Determine the [X, Y] coordinate at the center of the cell enclosing the given text.  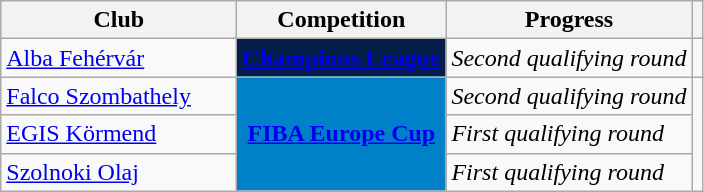
Falco Szombathely [119, 96]
FIBA Europe Cup [342, 134]
Alba Fehérvár [119, 58]
Competition [342, 20]
Club [119, 20]
Szolnoki Olaj [119, 172]
EGIS Körmend [119, 134]
Progress [569, 20]
Champions League [342, 58]
